Capture the cell that displays the provided text and extract its [X, Y] central coordinate. 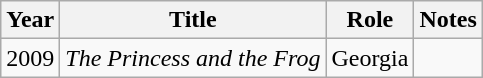
Role [370, 20]
2009 [30, 58]
Title [193, 20]
Year [30, 20]
Georgia [370, 58]
The Princess and the Frog [193, 58]
Notes [448, 20]
